Determine the (X, Y) coordinate at the center of the cell enclosing the given text.  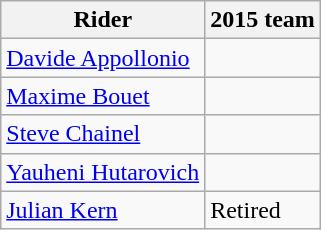
Davide Appollonio (103, 58)
Yauheni Hutarovich (103, 172)
Rider (103, 20)
Steve Chainel (103, 134)
2015 team (263, 20)
Julian Kern (103, 210)
Maxime Bouet (103, 96)
Retired (263, 210)
